Search for the cell housing the specified text and yield its [X, Y] center coordinate. 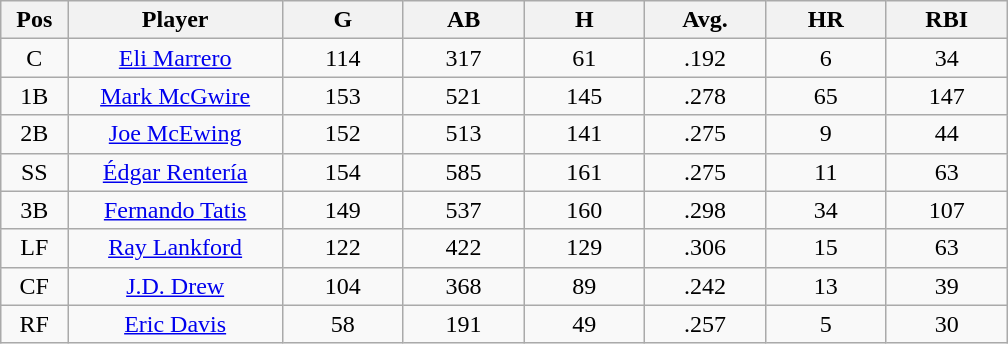
6 [826, 58]
585 [464, 172]
HR [826, 20]
104 [342, 286]
161 [584, 172]
368 [464, 286]
317 [464, 58]
89 [584, 286]
152 [342, 134]
AB [464, 20]
.306 [706, 248]
154 [342, 172]
107 [946, 210]
513 [464, 134]
RF [34, 324]
.298 [706, 210]
.278 [706, 96]
30 [946, 324]
RBI [946, 20]
Player [176, 20]
G [342, 20]
5 [826, 324]
Eli Marrero [176, 58]
149 [342, 210]
129 [584, 248]
3B [34, 210]
39 [946, 286]
422 [464, 248]
Fernando Tatis [176, 210]
58 [342, 324]
Pos [34, 20]
Joe McEwing [176, 134]
114 [342, 58]
C [34, 58]
CF [34, 286]
2B [34, 134]
J.D. Drew [176, 286]
153 [342, 96]
SS [34, 172]
13 [826, 286]
49 [584, 324]
Ray Lankford [176, 248]
9 [826, 134]
65 [826, 96]
H [584, 20]
15 [826, 248]
537 [464, 210]
11 [826, 172]
Édgar Rentería [176, 172]
141 [584, 134]
Mark McGwire [176, 96]
61 [584, 58]
1B [34, 96]
160 [584, 210]
147 [946, 96]
521 [464, 96]
Avg. [706, 20]
.242 [706, 286]
LF [34, 248]
191 [464, 324]
.257 [706, 324]
145 [584, 96]
44 [946, 134]
122 [342, 248]
.192 [706, 58]
Eric Davis [176, 324]
